Locate the cell with the specified text and output its (x, y) center coordinate. 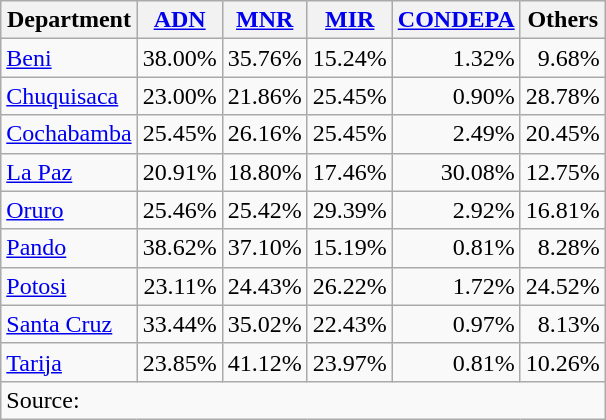
18.80% (264, 172)
2.92% (456, 210)
Others (562, 20)
15.19% (350, 248)
28.78% (562, 96)
CONDEPA (456, 20)
21.86% (264, 96)
Cochabamba (69, 134)
8.13% (562, 324)
20.45% (562, 134)
35.76% (264, 58)
23.85% (180, 362)
25.42% (264, 210)
23.11% (180, 286)
8.28% (562, 248)
26.16% (264, 134)
ADN (180, 20)
23.97% (350, 362)
Chuquisaca (69, 96)
25.46% (180, 210)
20.91% (180, 172)
12.75% (562, 172)
26.22% (350, 286)
15.24% (350, 58)
1.72% (456, 286)
Potosi (69, 286)
1.32% (456, 58)
0.90% (456, 96)
MNR (264, 20)
30.08% (456, 172)
24.43% (264, 286)
24.52% (562, 286)
17.46% (350, 172)
Department (69, 20)
22.43% (350, 324)
Oruro (69, 210)
37.10% (264, 248)
Pando (69, 248)
35.02% (264, 324)
41.12% (264, 362)
9.68% (562, 58)
Santa Cruz (69, 324)
10.26% (562, 362)
33.44% (180, 324)
La Paz (69, 172)
38.00% (180, 58)
MIR (350, 20)
0.97% (456, 324)
Beni (69, 58)
16.81% (562, 210)
Tarija (69, 362)
2.49% (456, 134)
Source: (304, 400)
29.39% (350, 210)
38.62% (180, 248)
23.00% (180, 96)
